Capture the cell that displays the provided text and extract its [x, y] central coordinate. 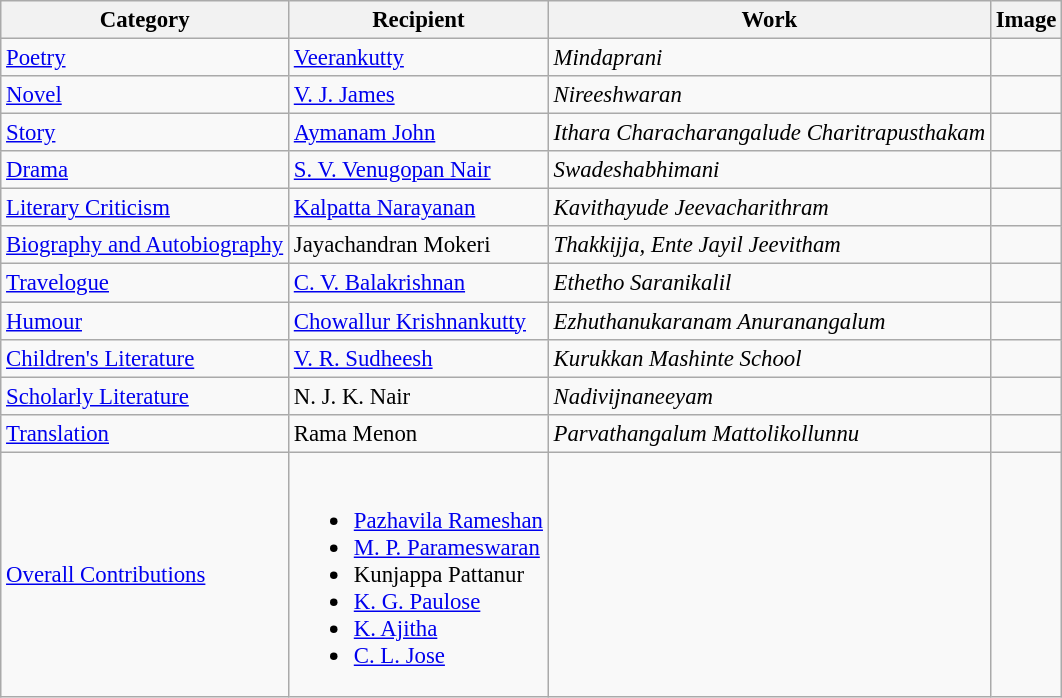
Nadivijnaneeyam [769, 396]
Biography and Autobiography [145, 245]
V. J. James [418, 95]
Rama Menon [418, 433]
Nireeshwaran [769, 95]
Category [145, 20]
S. V. Venugopan Nair [418, 170]
Swadeshabhimani [769, 170]
Children's Literature [145, 358]
Scholarly Literature [145, 396]
Kalpatta Narayanan [418, 208]
Literary Criticism [145, 208]
N. J. K. Nair [418, 396]
Kavithayude Jeevacharithram [769, 208]
Work [769, 20]
Kurukkan Mashinte School [769, 358]
Novel [145, 95]
Pazhavila RameshanM. P. ParameswaranKunjappa PattanurK. G. PauloseK. AjithaC. L. Jose [418, 574]
Humour [145, 321]
Chowallur Krishnankutty [418, 321]
Recipient [418, 20]
Story [145, 133]
Jayachandran Mokeri [418, 245]
Poetry [145, 58]
Veerankutty [418, 58]
Mindaprani [769, 58]
Ezhuthanukaranam Anuranangalum [769, 321]
Image [1026, 20]
Drama [145, 170]
V. R. Sudheesh [418, 358]
Ethetho Saranikalil [769, 283]
Ithara Characharangalude Charitrapusthakam [769, 133]
Travelogue [145, 283]
Thakkijja, Ente Jayil Jeevitham [769, 245]
Overall Contributions [145, 574]
Parvathangalum Mattolikollunnu [769, 433]
Aymanam John [418, 133]
Translation [145, 433]
C. V. Balakrishnan [418, 283]
